Output the (x, y) coordinate of the center of the cell containing the given text.  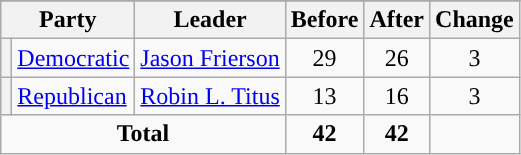
13 (324, 96)
Jason Frierson (210, 58)
16 (397, 96)
Democratic (74, 58)
Republican (74, 96)
Leader (210, 20)
Before (324, 20)
Total (144, 134)
Robin L. Titus (210, 96)
26 (397, 58)
Change (475, 20)
29 (324, 58)
After (397, 20)
Party (68, 20)
